Determine the (x, y) coordinate at the center of the cell enclosing the given text.  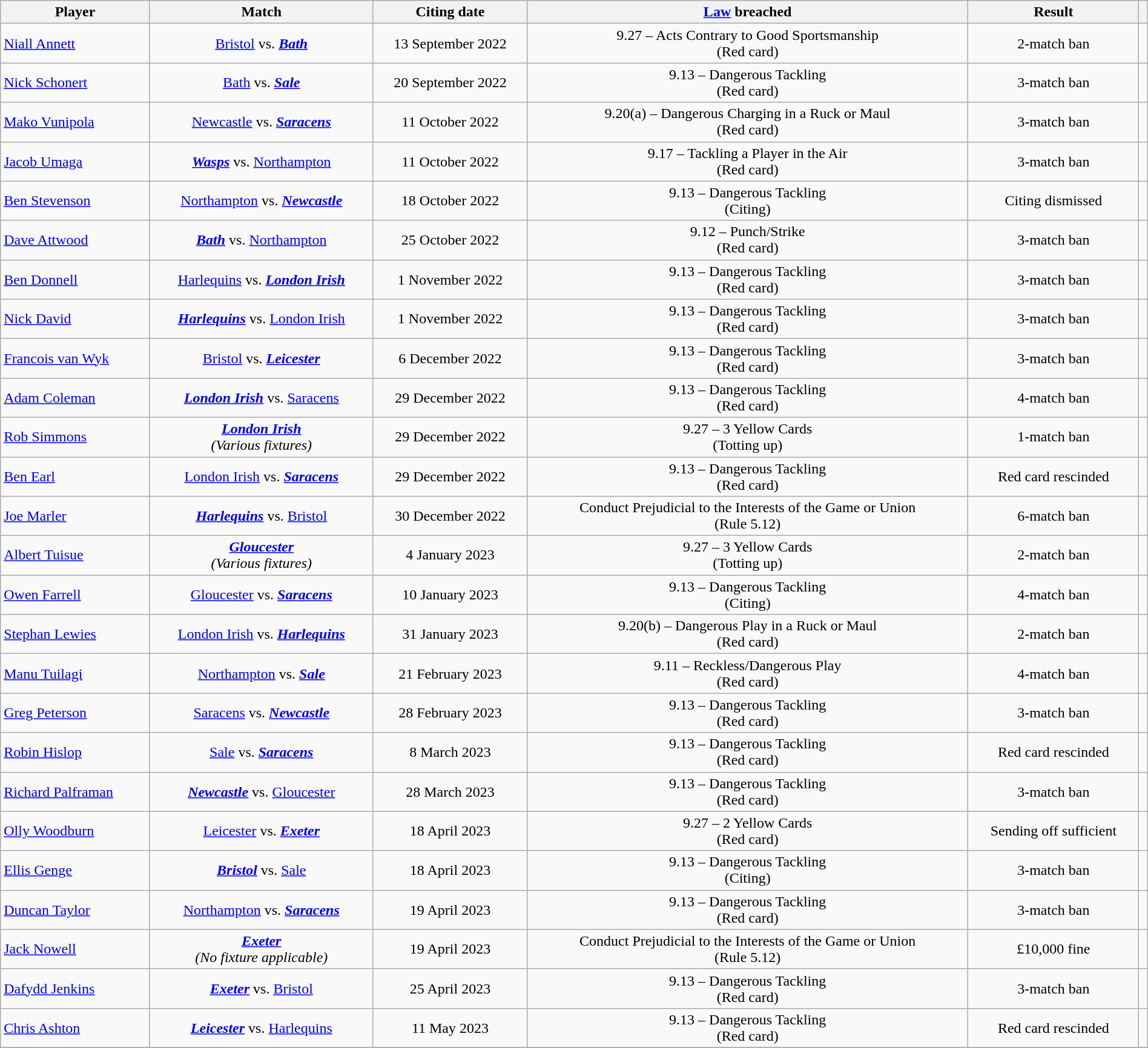
9.17 – Tackling a Player in the Air(Red card) (748, 161)
Leicester vs. Harlequins (262, 1028)
Rob Simmons (75, 437)
Wasps vs. Northampton (262, 161)
Northampton vs. Sale (262, 673)
Ben Donnell (75, 280)
London Irish vs. Harlequins (262, 634)
Sale vs. Saracens (262, 752)
9.27 – Acts Contrary to Good Sportsmanship(Red card) (748, 44)
Harlequins vs. Bristol (262, 516)
25 October 2022 (450, 240)
Bristol vs. Bath (262, 44)
30 December 2022 (450, 516)
Niall Annett (75, 44)
28 March 2023 (450, 792)
Result (1054, 12)
Robin Hislop (75, 752)
Olly Woodburn (75, 831)
Law breached (748, 12)
9.20(b) – Dangerous Play in a Ruck or Maul(Red card) (748, 634)
8 March 2023 (450, 752)
Newcastle vs. Saracens (262, 122)
Ben Stevenson (75, 201)
Greg Peterson (75, 713)
Francois van Wyk (75, 358)
28 February 2023 (450, 713)
Ellis Genge (75, 871)
Albert Tuisue (75, 556)
Bristol vs. Leicester (262, 358)
Richard Palframan (75, 792)
Dave Attwood (75, 240)
4 January 2023 (450, 556)
Exeter(No fixture applicable) (262, 949)
9.11 – Reckless/Dangerous Play(Red card) (748, 673)
Northampton vs. Saracens (262, 909)
21 February 2023 (450, 673)
Adam Coleman (75, 397)
31 January 2023 (450, 634)
Nick Schonert (75, 82)
20 September 2022 (450, 82)
Mako Vunipola (75, 122)
Leicester vs. Exeter (262, 831)
Gloucester(Various fixtures) (262, 556)
Dafydd Jenkins (75, 988)
Bath vs. Northampton (262, 240)
Ben Earl (75, 476)
London Irish(Various fixtures) (262, 437)
Bath vs. Sale (262, 82)
18 October 2022 (450, 201)
Northampton vs. Newcastle (262, 201)
13 September 2022 (450, 44)
Saracens vs. Newcastle (262, 713)
1-match ban (1054, 437)
9.27 – 2 Yellow Cards(Red card) (748, 831)
Nick David (75, 318)
11 May 2023 (450, 1028)
Gloucester vs. Saracens (262, 595)
Bristol vs. Sale (262, 871)
Chris Ashton (75, 1028)
Player (75, 12)
Joe Marler (75, 516)
Duncan Taylor (75, 909)
Jacob Umaga (75, 161)
9.12 – Punch/Strike(Red card) (748, 240)
Jack Nowell (75, 949)
9.20(a) – Dangerous Charging in a Ruck or Maul(Red card) (748, 122)
Match (262, 12)
6-match ban (1054, 516)
£10,000 fine (1054, 949)
Stephan Lewies (75, 634)
Citing dismissed (1054, 201)
Newcastle vs. Gloucester (262, 792)
Owen Farrell (75, 595)
Sending off sufficient (1054, 831)
Manu Tuilagi (75, 673)
Exeter vs. Bristol (262, 988)
Citing date (450, 12)
10 January 2023 (450, 595)
25 April 2023 (450, 988)
6 December 2022 (450, 358)
